Provide the [x, y] coordinate of the cell's center where the given text is located.  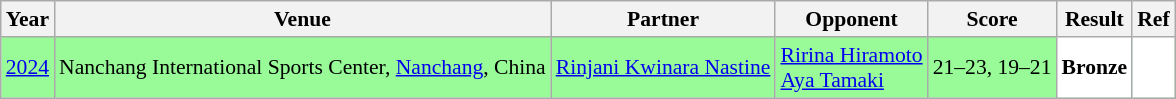
Ririna Hiramoto Aya Tamaki [851, 68]
2024 [28, 68]
Ref [1153, 19]
Opponent [851, 19]
Result [1095, 19]
Bronze [1095, 68]
Rinjani Kwinara Nastine [664, 68]
Year [28, 19]
Nanchang International Sports Center, Nanchang, China [302, 68]
21–23, 19–21 [992, 68]
Partner [664, 19]
Score [992, 19]
Venue [302, 19]
